Identify which cell holds the provided text, then report its [X, Y] central coordinate. 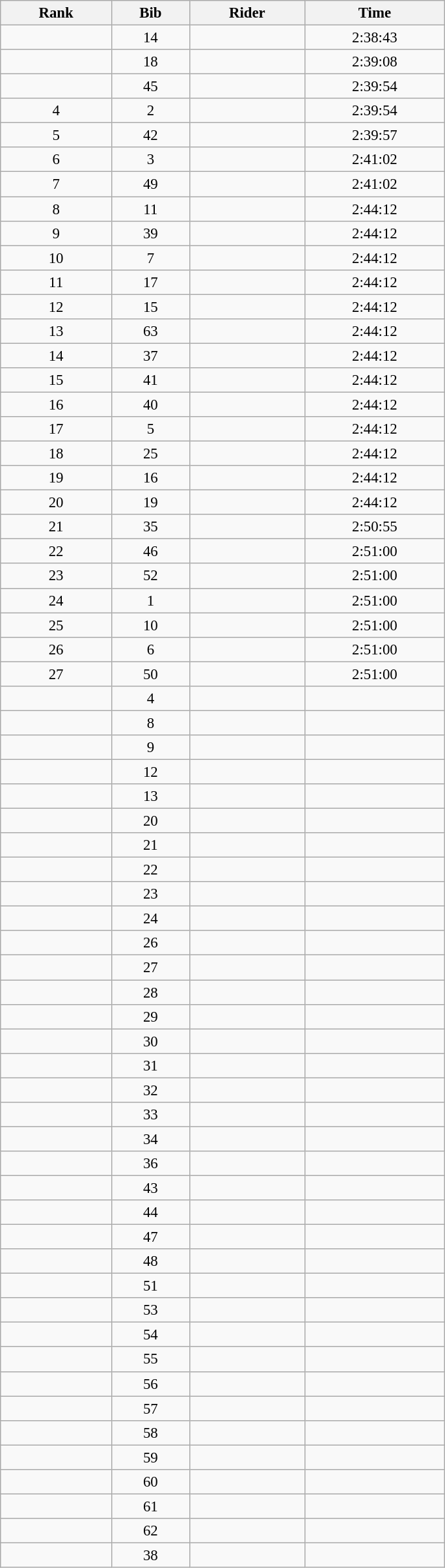
3 [150, 160]
56 [150, 1384]
Rider [247, 13]
2:50:55 [375, 527]
38 [150, 1555]
53 [150, 1310]
34 [150, 1139]
2:38:43 [375, 38]
Bib [150, 13]
45 [150, 87]
60 [150, 1482]
Rank [56, 13]
58 [150, 1433]
41 [150, 380]
43 [150, 1188]
44 [150, 1212]
Time [375, 13]
62 [150, 1531]
51 [150, 1286]
39 [150, 233]
47 [150, 1237]
35 [150, 527]
52 [150, 576]
63 [150, 331]
29 [150, 1016]
32 [150, 1090]
30 [150, 1041]
57 [150, 1408]
28 [150, 992]
1 [150, 600]
54 [150, 1335]
55 [150, 1360]
50 [150, 674]
48 [150, 1261]
33 [150, 1115]
31 [150, 1065]
37 [150, 356]
2:39:08 [375, 62]
61 [150, 1506]
36 [150, 1164]
49 [150, 184]
2 [150, 111]
42 [150, 135]
59 [150, 1457]
46 [150, 552]
40 [150, 404]
2:39:57 [375, 135]
